From the cell containing the given text, extract its center point as [x, y] coordinate. 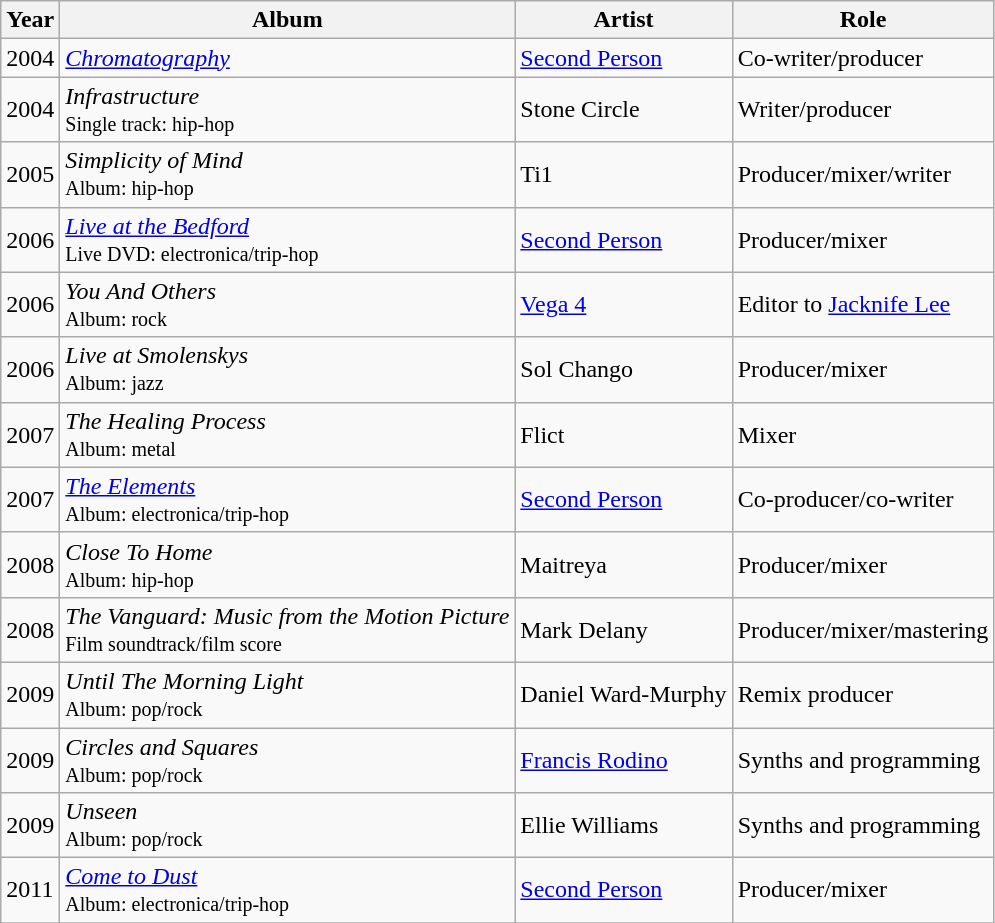
Co-producer/co-writer [863, 500]
Close To HomeAlbum: hip-hop [288, 564]
Producer/mixer/writer [863, 174]
Ti1 [624, 174]
Daniel Ward-Murphy [624, 694]
Come to DustAlbum: electronica/trip-hop [288, 890]
InfrastructureSingle track: hip-hop [288, 110]
Ellie Williams [624, 826]
Artist [624, 20]
Stone Circle [624, 110]
Until The Morning LightAlbum: pop/rock [288, 694]
Live at the BedfordLive DVD: electronica/trip-hop [288, 240]
Sol Chango [624, 370]
Francis Rodino [624, 760]
The Healing ProcessAlbum: metal [288, 434]
Writer/producer [863, 110]
Co-writer/producer [863, 58]
Editor to Jacknife Lee [863, 304]
Year [30, 20]
Producer/mixer/mastering [863, 630]
Live at SmolenskysAlbum: jazz [288, 370]
2011 [30, 890]
Vega 4 [624, 304]
Album [288, 20]
You And OthersAlbum: rock [288, 304]
The ElementsAlbum: electronica/trip-hop [288, 500]
Maitreya [624, 564]
Simplicity of MindAlbum: hip-hop [288, 174]
Mixer [863, 434]
Circles and SquaresAlbum: pop/rock [288, 760]
Chromatography [288, 58]
Flict [624, 434]
Remix producer [863, 694]
UnseenAlbum: pop/rock [288, 826]
Mark Delany [624, 630]
2005 [30, 174]
The Vanguard: Music from the Motion PictureFilm soundtrack/film score [288, 630]
Role [863, 20]
